Find where the given text appears and provide that cell's center as (x, y) coordinate. 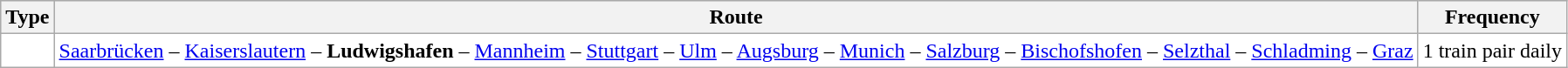
1 train pair daily (1492, 51)
Frequency (1492, 17)
Type (28, 17)
Route (736, 17)
